Search for the cell housing the specified text and yield its (X, Y) center coordinate. 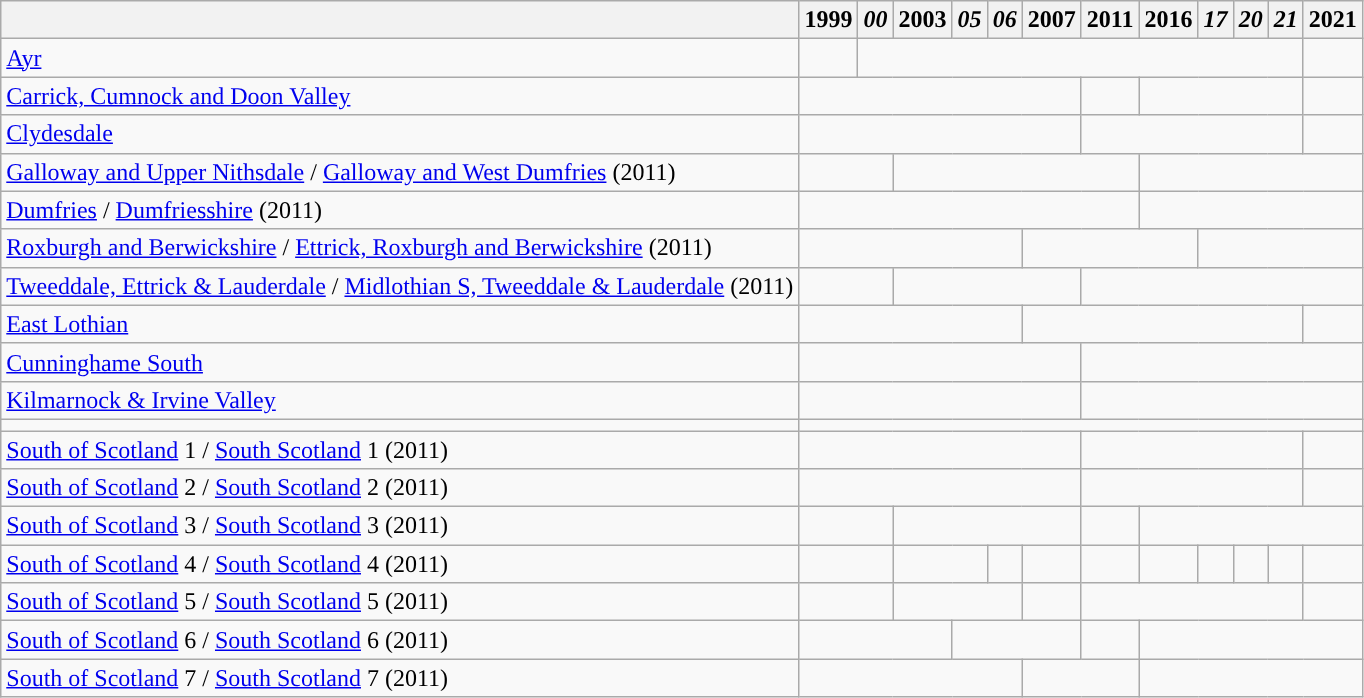
Roxburgh and Berwickshire / Ettrick, Roxburgh and Berwickshire (2011) (400, 248)
2011 (1110, 20)
06 (1004, 20)
20 (1250, 20)
South of Scotland 3 / South Scotland 3 (2011) (400, 526)
South of Scotland 7 / South Scotland 7 (2011) (400, 678)
Galloway and Upper Nithsdale / Galloway and West Dumfries (2011) (400, 172)
21 (1286, 20)
Kilmarnock & Irvine Valley (400, 400)
South of Scotland 6 / South Scotland 6 (2011) (400, 640)
Clydesdale (400, 134)
17 (1216, 20)
2003 (922, 20)
Tweeddale, Ettrick & Lauderdale / Midlothian S, Tweeddale & Lauderdale (2011) (400, 286)
South of Scotland 1 / South Scotland 1 (2011) (400, 449)
Ayr (400, 58)
2007 (1052, 20)
2021 (1332, 20)
Carrick, Cumnock and Doon Valley (400, 96)
1999 (828, 20)
South of Scotland 5 / South Scotland 5 (2011) (400, 602)
Dumfries / Dumfriesshire (2011) (400, 210)
Cunninghame South (400, 362)
South of Scotland 4 / South Scotland 4 (2011) (400, 564)
South of Scotland 2 / South Scotland 2 (2011) (400, 488)
00 (876, 20)
East Lothian (400, 324)
05 (970, 20)
2016 (1168, 20)
